Find where the given text appears and provide that cell's center as (X, Y) coordinate. 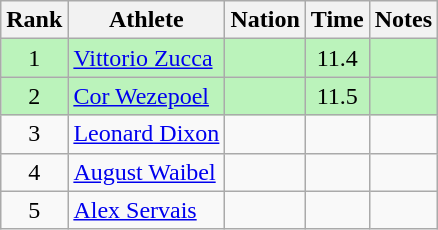
2 (34, 96)
Cor Wezepoel (146, 96)
Time (337, 20)
Alex Servais (146, 210)
Nation (265, 20)
Rank (34, 20)
3 (34, 134)
Athlete (146, 20)
1 (34, 58)
4 (34, 172)
5 (34, 210)
Notes (403, 20)
11.4 (337, 58)
Leonard Dixon (146, 134)
August Waibel (146, 172)
11.5 (337, 96)
Vittorio Zucca (146, 58)
